Extract the [X, Y] coordinate from the center of the cell holding the provided text.  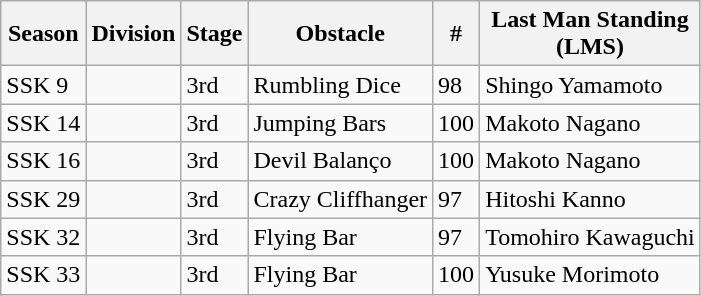
Division [134, 34]
Season [44, 34]
Devil Balanço [340, 161]
# [456, 34]
98 [456, 85]
Shingo Yamamoto [590, 85]
Crazy Cliffhanger [340, 199]
SSK 9 [44, 85]
Last Man Standing(LMS) [590, 34]
Jumping Bars [340, 123]
Tomohiro Kawaguchi [590, 237]
SSK 16 [44, 161]
SSK 32 [44, 237]
SSK 29 [44, 199]
Yusuke Morimoto [590, 275]
Rumbling Dice [340, 85]
Stage [214, 34]
SSK 14 [44, 123]
SSK 33 [44, 275]
Hitoshi Kanno [590, 199]
Obstacle [340, 34]
